Search for the cell housing the specified text and yield its [X, Y] center coordinate. 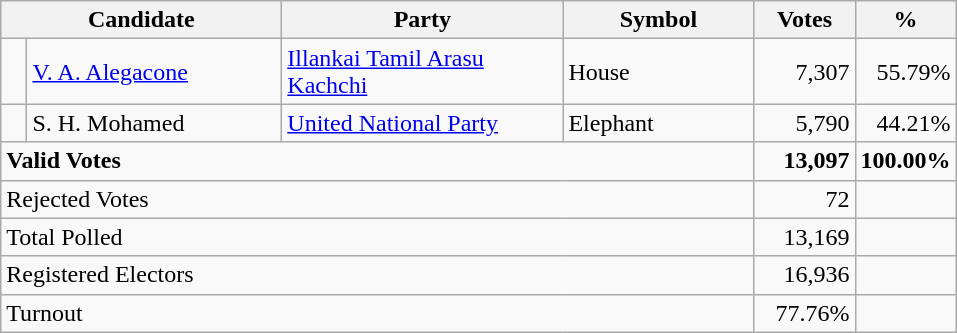
16,936 [804, 275]
55.79% [906, 72]
Party [422, 20]
% [906, 20]
7,307 [804, 72]
Elephant [658, 123]
S. H. Mohamed [154, 123]
77.76% [804, 313]
100.00% [906, 161]
Votes [804, 20]
13,097 [804, 161]
House [658, 72]
Total Polled [378, 237]
Rejected Votes [378, 199]
V. A. Alegacone [154, 72]
44.21% [906, 123]
Symbol [658, 20]
13,169 [804, 237]
Illankai Tamil Arasu Kachchi [422, 72]
Candidate [142, 20]
Turnout [378, 313]
Valid Votes [378, 161]
5,790 [804, 123]
72 [804, 199]
Registered Electors [378, 275]
United National Party [422, 123]
